For the text-containing cell, return its midpoint in (X, Y) coordinate format. 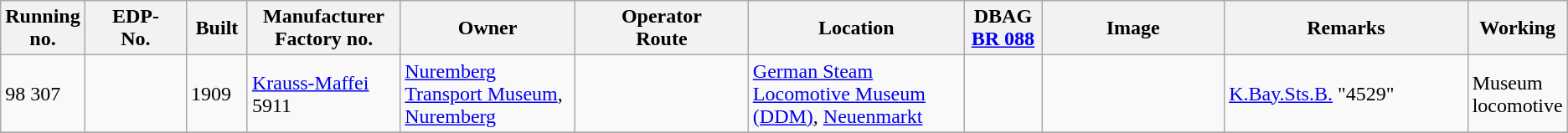
1909 (218, 94)
Built (218, 28)
Krauss-Maffei5911 (323, 94)
ManufacturerFactory no. (323, 28)
98 307 (43, 94)
EDP-No. (136, 28)
Museum locomotive (1518, 94)
OperatorRoute (662, 28)
Runningno. (43, 28)
Image (1133, 28)
Owner (487, 28)
DBAGBR 088 (1003, 28)
Location (856, 28)
Remarks (1347, 28)
Working (1518, 28)
Nuremberg Transport Museum, Nuremberg (487, 94)
K.Bay.Sts.B. "4529" (1347, 94)
German Steam Locomotive Museum (DDM), Neuenmarkt (856, 94)
